For the text-containing cell, return its midpoint in (x, y) coordinate format. 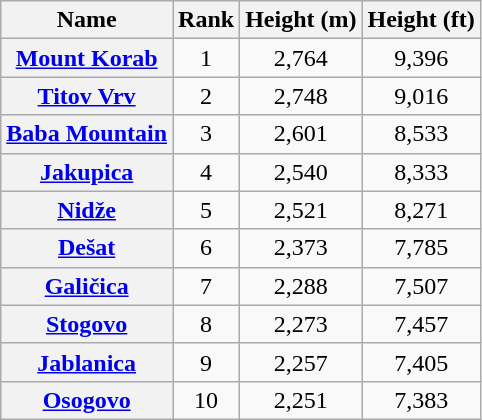
6 (206, 248)
Titov Vrv (87, 96)
7,457 (421, 324)
2,251 (301, 400)
Name (87, 20)
Stogovo (87, 324)
8,333 (421, 172)
Rank (206, 20)
2,257 (301, 362)
8,271 (421, 210)
9,016 (421, 96)
2,273 (301, 324)
9 (206, 362)
8 (206, 324)
Mount Korab (87, 58)
2,373 (301, 248)
10 (206, 400)
Height (ft) (421, 20)
7,507 (421, 286)
Dešat (87, 248)
2 (206, 96)
Height (m) (301, 20)
2,764 (301, 58)
Osogovo (87, 400)
2,540 (301, 172)
5 (206, 210)
4 (206, 172)
Jablanica (87, 362)
2,521 (301, 210)
2,288 (301, 286)
3 (206, 134)
7 (206, 286)
Jakupica (87, 172)
9,396 (421, 58)
Baba Mountain (87, 134)
1 (206, 58)
2,601 (301, 134)
7,785 (421, 248)
7,405 (421, 362)
2,748 (301, 96)
Galičica (87, 286)
7,383 (421, 400)
8,533 (421, 134)
Nidže (87, 210)
